Capture the cell that displays the provided text and extract its [X, Y] central coordinate. 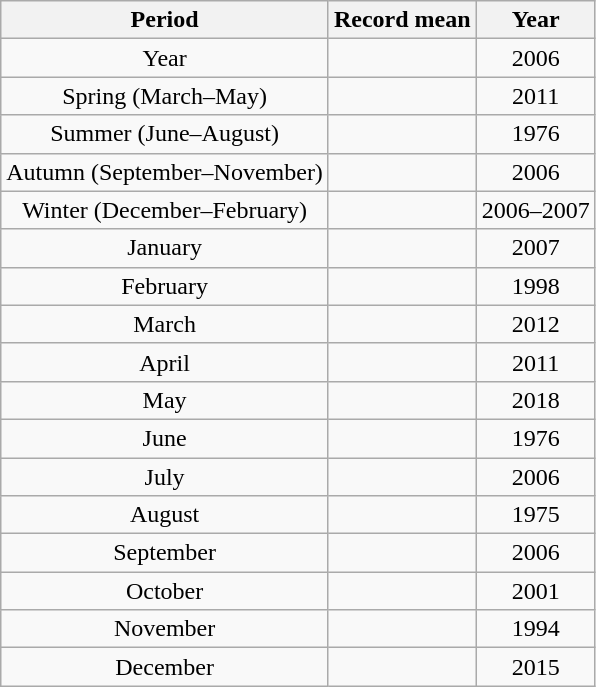
1975 [536, 515]
2012 [536, 324]
Autumn (September–November) [165, 172]
Winter (December–February) [165, 210]
1994 [536, 629]
Period [165, 20]
Record mean [402, 20]
May [165, 400]
2001 [536, 591]
Spring (March–May) [165, 96]
June [165, 438]
September [165, 553]
1998 [536, 286]
2006–2007 [536, 210]
October [165, 591]
2015 [536, 667]
February [165, 286]
Summer (June–August) [165, 134]
August [165, 515]
April [165, 362]
2007 [536, 248]
March [165, 324]
November [165, 629]
January [165, 248]
December [165, 667]
2018 [536, 400]
July [165, 477]
